For the text-containing cell, return its midpoint in [X, Y] coordinate format. 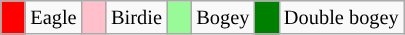
Eagle [53, 17]
Bogey [222, 17]
Double bogey [342, 17]
Birdie [136, 17]
